Determine the (x, y) coordinate at the center of the cell enclosing the given text.  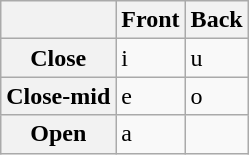
Close (58, 58)
o (216, 96)
u (216, 58)
i (150, 58)
Open (58, 134)
a (150, 134)
e (150, 96)
Close-mid (58, 96)
Back (216, 20)
Front (150, 20)
